Output the [x, y] coordinate of the center of the cell containing the given text.  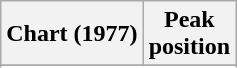
Peak position [189, 34]
Chart (1977) [72, 34]
